Find where the given text appears and provide that cell's center as [x, y] coordinate. 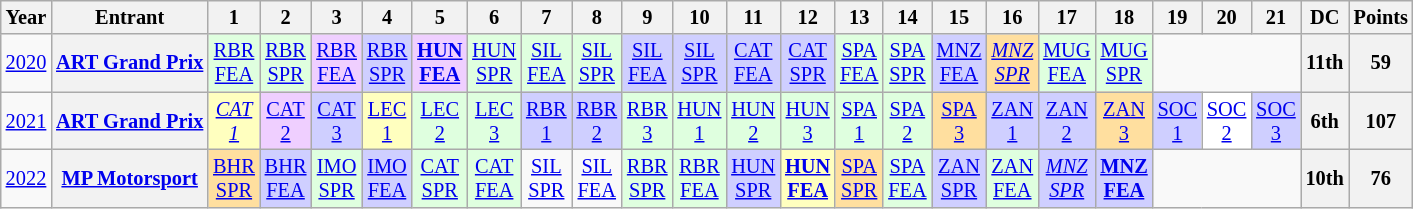
HUN2 [753, 121]
SOC3 [1276, 121]
MUGSPR [1124, 63]
SOC2 [1226, 121]
ZANSPR [960, 178]
Year [26, 17]
15 [960, 17]
2020 [26, 63]
11 [753, 17]
MP Motorsport [130, 178]
HUN3 [808, 121]
10 [699, 17]
BHRFEA [286, 178]
CAT1 [234, 121]
6 [494, 17]
ZAN3 [1124, 121]
ZAN1 [1012, 121]
SPA2 [907, 121]
BHRSPR [234, 178]
10th [1325, 178]
2 [286, 17]
1 [234, 17]
ZAN2 [1066, 121]
LEC1 [387, 121]
CAT2 [286, 121]
LEC2 [440, 121]
20 [1226, 17]
6th [1325, 121]
RBR3 [647, 121]
21 [1276, 17]
7 [546, 17]
18 [1124, 17]
IMOFEA [387, 178]
4 [387, 17]
MUGFEA [1066, 63]
IMOSPR [336, 178]
CAT3 [336, 121]
8 [597, 17]
HUN1 [699, 121]
11th [1325, 63]
LEC3 [494, 121]
17 [1066, 17]
13 [859, 17]
76 [1381, 178]
14 [907, 17]
12 [808, 17]
2022 [26, 178]
RBR1 [546, 121]
16 [1012, 17]
2021 [26, 121]
5 [440, 17]
Entrant [130, 17]
Points [1381, 17]
SPA3 [960, 121]
19 [1178, 17]
ZANFEA [1012, 178]
DC [1325, 17]
107 [1381, 121]
9 [647, 17]
3 [336, 17]
RBR2 [597, 121]
SPA1 [859, 121]
59 [1381, 63]
SOC1 [1178, 121]
